From the cell containing the given text, extract its center point as (X, Y) coordinate. 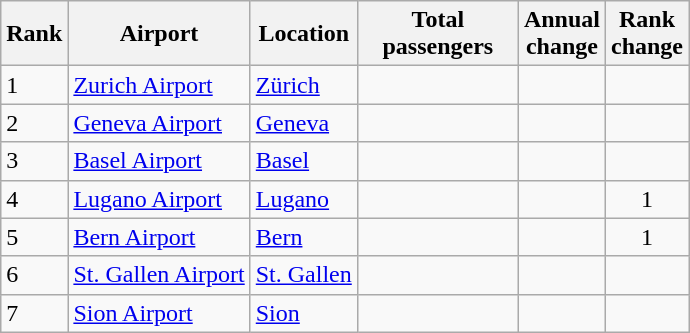
Geneva Airport (159, 123)
Sion Airport (159, 313)
6 (34, 275)
Bern (304, 237)
Annualchange (562, 34)
Location (304, 34)
Geneva (304, 123)
Zürich (304, 85)
Basel (304, 161)
St. Gallen (304, 275)
2 (34, 123)
4 (34, 199)
7 (34, 313)
Totalpassengers (438, 34)
Basel Airport (159, 161)
Rank (34, 34)
Zurich Airport (159, 85)
Lugano Airport (159, 199)
St. Gallen Airport (159, 275)
Rankchange (646, 34)
3 (34, 161)
Airport (159, 34)
Bern Airport (159, 237)
Lugano (304, 199)
Sion (304, 313)
5 (34, 237)
